Detect which cell encompasses the target text, then output its [X, Y] center coordinate. 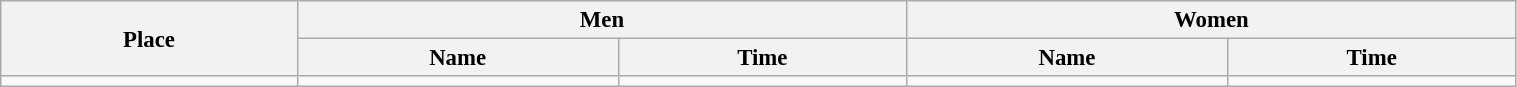
Men [602, 20]
Place [150, 38]
Women [1212, 20]
